Output the (x, y) coordinate of the center of the cell containing the given text.  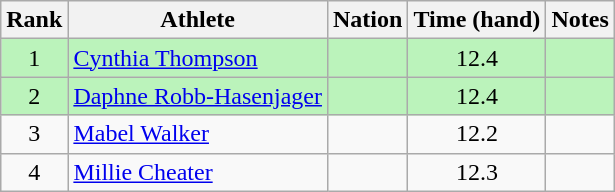
Millie Cheater (198, 172)
Nation (367, 20)
1 (34, 58)
3 (34, 134)
Daphne Robb-Hasenjager (198, 96)
Athlete (198, 20)
2 (34, 96)
Rank (34, 20)
12.3 (477, 172)
Mabel Walker (198, 134)
Time (hand) (477, 20)
12.2 (477, 134)
Notes (580, 20)
Cynthia Thompson (198, 58)
4 (34, 172)
